Detect which cell encompasses the target text, then output its [x, y] center coordinate. 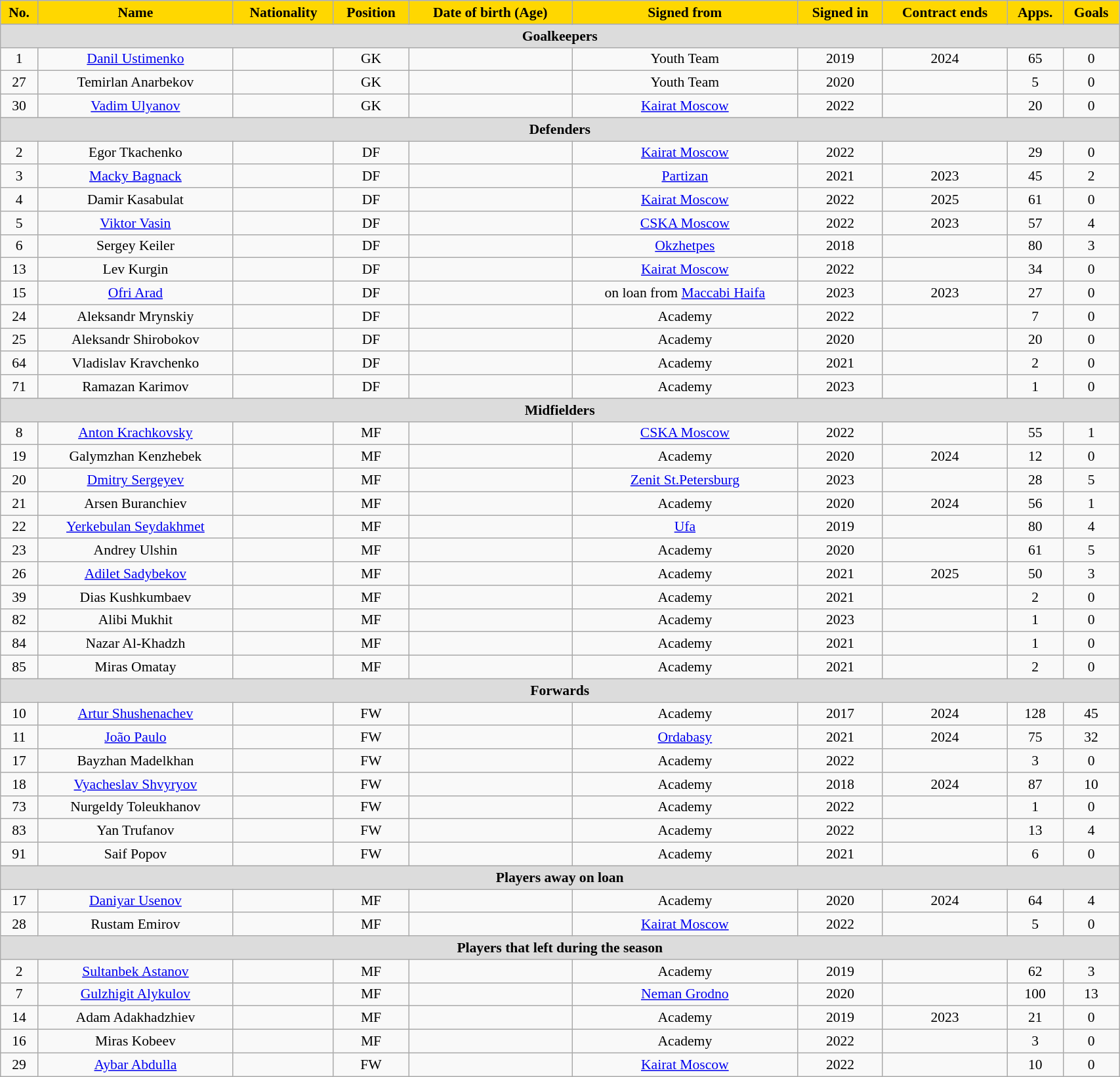
Signed in [840, 12]
Midfielders [560, 410]
50 [1035, 574]
Vadim Ulyanov [135, 106]
56 [1035, 503]
Alibi Mukhit [135, 620]
Position [371, 12]
Goalkeepers [560, 36]
24 [20, 316]
Apps. [1035, 12]
Vladislav Kravchenko [135, 364]
Artur Shushenachev [135, 714]
Yerkebulan Seydakhmet [135, 527]
100 [1035, 994]
Andrey Ulshin [135, 551]
Gulzhigit Alykulov [135, 994]
Goals [1092, 12]
8 [20, 433]
Sultanbek Astanov [135, 971]
83 [20, 831]
Bayzhan Madelkhan [135, 761]
Aleksandr Shirobokov [135, 340]
87 [1035, 784]
Contract ends [945, 12]
73 [20, 807]
26 [20, 574]
Ofri Arad [135, 293]
Temirlan Anarbekov [135, 83]
Players away on loan [560, 877]
91 [20, 855]
Neman Grodno [685, 994]
Macky Bagnack [135, 177]
55 [1035, 433]
71 [20, 387]
Adilet Sadybekov [135, 574]
Aleksandr Mrynskiy [135, 316]
34 [1035, 270]
62 [1035, 971]
Arsen Buranchiev [135, 503]
25 [20, 340]
57 [1035, 223]
39 [20, 597]
Signed from [685, 12]
Dmitry Sergeyev [135, 480]
11 [20, 738]
32 [1092, 738]
Danil Ustimenko [135, 59]
Dias Kushkumbaev [135, 597]
Yan Trufanov [135, 831]
82 [20, 620]
on loan from Maccabi Haifa [685, 293]
19 [20, 457]
Ordabasy [685, 738]
Ufa [685, 527]
Nationality [283, 12]
Defenders [560, 129]
Galymzhan Kenzhebek [135, 457]
30 [20, 106]
Vyacheslav Shvyryov [135, 784]
Lev Kurgin [135, 270]
Sergey Keiler [135, 246]
14 [20, 1018]
85 [20, 667]
Saif Popov [135, 855]
2017 [840, 714]
128 [1035, 714]
No. [20, 12]
Adam Adakhadzhiev [135, 1018]
75 [1035, 738]
Zenit St.Petersburg [685, 480]
65 [1035, 59]
Damir Kasabulat [135, 200]
Rustam Emirov [135, 925]
12 [1035, 457]
Players that left during the season [560, 948]
Okzhetpes [685, 246]
Partizan [685, 177]
Miras Kobeev [135, 1042]
Aybar Abdulla [135, 1065]
João Paulo [135, 738]
16 [20, 1042]
Nurgeldy Toleukhanov [135, 807]
Nazar Al-Khadzh [135, 644]
Date of birth (Age) [491, 12]
18 [20, 784]
23 [20, 551]
Name [135, 12]
Forwards [560, 690]
Daniyar Usenov [135, 901]
Ramazan Karimov [135, 387]
15 [20, 293]
Egor Tkachenko [135, 153]
Viktor Vasin [135, 223]
22 [20, 527]
84 [20, 644]
Anton Krachkovsky [135, 433]
Miras Omatay [135, 667]
